Search for the cell housing the specified text and yield its (x, y) center coordinate. 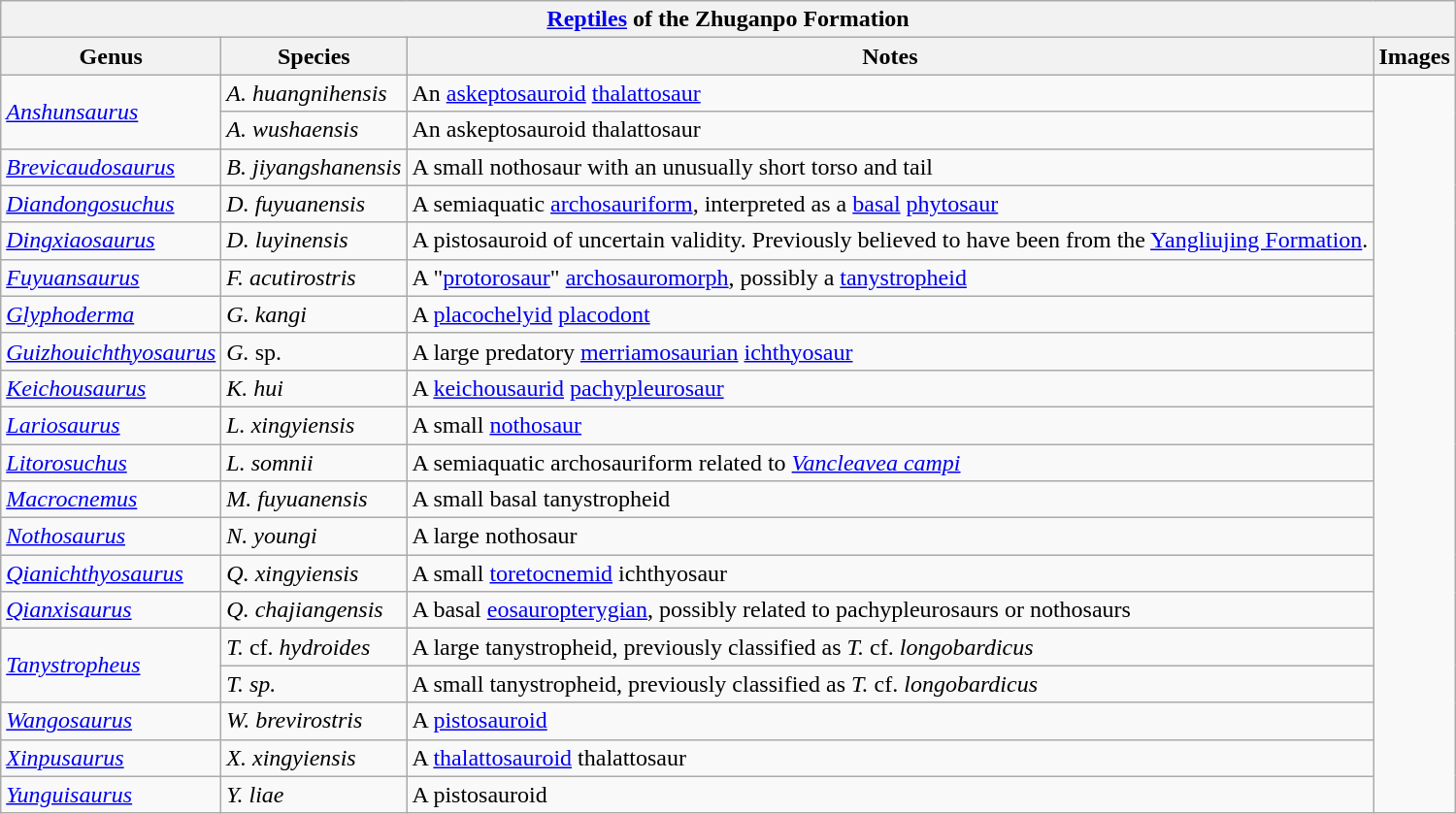
A small basal tanystropheid (890, 500)
D. fuyuanensis (314, 204)
A semiaquatic archosauriform related to Vancleavea campi (890, 463)
Notes (890, 56)
A small nothosaur (890, 425)
Brevicaudosaurus (111, 167)
A placochelyid placodont (890, 314)
A thalattosauroid thalattosaur (890, 758)
B. jiyangshanensis (314, 167)
A "protorosaur" archosauromorph, possibly a tanystropheid (890, 277)
X. xingyiensis (314, 758)
Qianichthyosaurus (111, 573)
Keichousaurus (111, 388)
A large nothosaur (890, 537)
Glyphoderma (111, 314)
Fuyuansaurus (111, 277)
G. sp. (314, 351)
A small tanystropheid, previously classified as T. cf. longobardicus (890, 684)
A pistosauroid of uncertain validity. Previously believed to have been from the Yangliujing Formation. (890, 241)
A large tanystropheid, previously classified as T. cf. longobardicus (890, 647)
F. acutirostris (314, 277)
Genus (111, 56)
T. sp. (314, 684)
A keichousaurid pachypleurosaur (890, 388)
Tanystropheus (111, 666)
D. luyinensis (314, 241)
Xinpusaurus (111, 758)
Guizhouichthyosaurus (111, 351)
Nothosaurus (111, 537)
Dingxiaosaurus (111, 241)
Q. xingyiensis (314, 573)
Wangosaurus (111, 721)
L. somnii (314, 463)
A basal eosauropterygian, possibly related to pachypleurosaurs or nothosaurs (890, 610)
Lariosaurus (111, 425)
Reptiles of the Zhuganpo Formation (728, 19)
A. wushaensis (314, 130)
A. huangnihensis (314, 93)
K. hui (314, 388)
A semiaquatic archosauriform, interpreted as a basal phytosaur (890, 204)
Qianxisaurus (111, 610)
N. youngi (314, 537)
T. cf. hydroides (314, 647)
A large predatory merriamosaurian ichthyosaur (890, 351)
Macrocnemus (111, 500)
M. fuyuanensis (314, 500)
Diandongosuchus (111, 204)
W. brevirostris (314, 721)
A small nothosaur with an unusually short torso and tail (890, 167)
G. kangi (314, 314)
Anshunsaurus (111, 112)
Litorosuchus (111, 463)
Images (1414, 56)
A small toretocnemid ichthyosaur (890, 573)
Species (314, 56)
Yunguisaurus (111, 795)
Y. liae (314, 795)
Q. chajiangensis (314, 610)
L. xingyiensis (314, 425)
